Capture the cell that displays the provided text and extract its (X, Y) central coordinate. 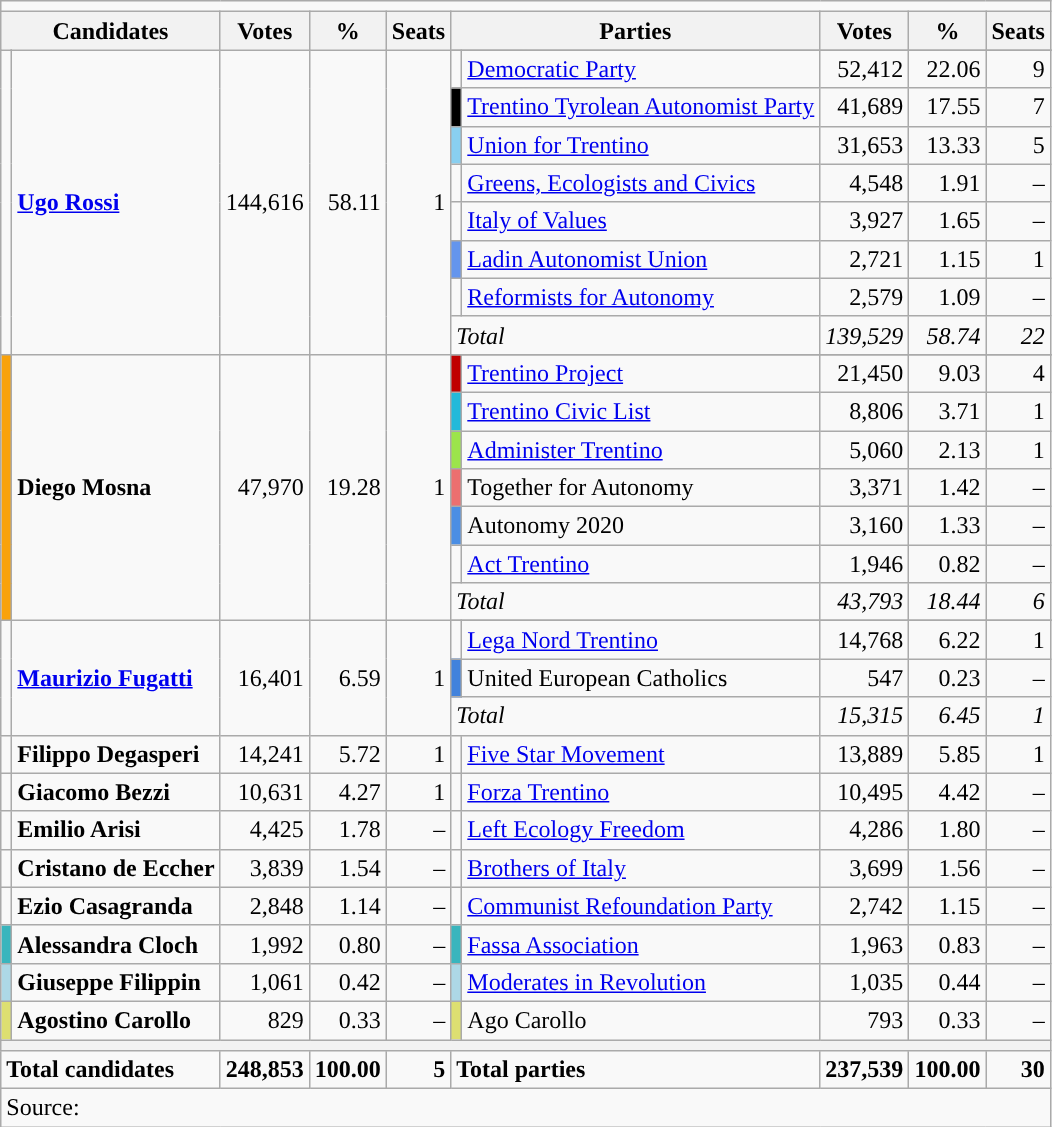
139,529 (864, 335)
Filippo Degasperi (116, 754)
Emilio Arisi (116, 830)
15,315 (864, 716)
10,495 (864, 792)
0.23 (948, 678)
13,889 (864, 754)
0.44 (948, 982)
3,160 (864, 526)
Fassa Association (641, 944)
Parties (636, 31)
Forza Trentino (641, 792)
1,963 (864, 944)
829 (264, 1020)
1.14 (348, 906)
6.22 (948, 640)
1,035 (864, 982)
Together for Autonomy (641, 488)
31,653 (864, 145)
Autonomy 2020 (641, 526)
3,699 (864, 868)
3,839 (264, 868)
Giuseppe Filippin (116, 982)
5,060 (864, 449)
7 (1018, 107)
1,061 (264, 982)
Source: (526, 1108)
13.33 (948, 145)
793 (864, 1020)
2.13 (948, 449)
0.42 (348, 982)
58.11 (348, 202)
18.44 (948, 602)
Total candidates (110, 1070)
Union for Trentino (641, 145)
1.56 (948, 868)
1,992 (264, 944)
Left Ecology Freedom (641, 830)
4.27 (348, 792)
4,548 (864, 183)
Brothers of Italy (641, 868)
14,241 (264, 754)
Giacomo Bezzi (116, 792)
4.42 (948, 792)
22 (1018, 335)
6 (1018, 602)
Total parties (636, 1070)
0.80 (348, 944)
1.65 (948, 221)
Greens, Ecologists and Civics (641, 183)
17.55 (948, 107)
1.80 (948, 830)
8,806 (864, 411)
2,579 (864, 297)
Agostino Carollo (116, 1020)
10,631 (264, 792)
Reformists for Autonomy (641, 297)
Maurizio Fugatti (116, 678)
237,539 (864, 1070)
United European Catholics (641, 678)
Italy of Values (641, 221)
4,286 (864, 830)
3,371 (864, 488)
47,970 (264, 487)
Trentino Civic List (641, 411)
16,401 (264, 678)
Diego Mosna (116, 487)
Communist Refoundation Party (641, 906)
1.42 (948, 488)
1.54 (348, 868)
Ladin Autonomist Union (641, 259)
Administer Trentino (641, 449)
Moderates in Revolution (641, 982)
1.78 (348, 830)
9.03 (948, 373)
Ezio Casagranda (116, 906)
Lega Nord Trentino (641, 640)
144,616 (264, 202)
1.09 (948, 297)
52,412 (864, 69)
0.82 (948, 564)
Cristano de Eccher (116, 868)
58.74 (948, 335)
Candidates (110, 31)
1.33 (948, 526)
Trentino Project (641, 373)
Trentino Tyrolean Autonomist Party (641, 107)
Ugo Rossi (116, 202)
30 (1018, 1070)
0.83 (948, 944)
Democratic Party (641, 69)
14,768 (864, 640)
3,927 (864, 221)
22.06 (948, 69)
4,425 (264, 830)
4 (1018, 373)
547 (864, 678)
41,689 (864, 107)
2,848 (264, 906)
6.45 (948, 716)
2,721 (864, 259)
Five Star Movement (641, 754)
1.91 (948, 183)
5.85 (948, 754)
Alessandra Cloch (116, 944)
43,793 (864, 602)
Ago Carollo (641, 1020)
6.59 (348, 678)
2,742 (864, 906)
9 (1018, 69)
1,946 (864, 564)
19.28 (348, 487)
5.72 (348, 754)
Act Trentino (641, 564)
21,450 (864, 373)
3.71 (948, 411)
248,853 (264, 1070)
